Extract the (X, Y) coordinate from the center of the cell holding the provided text.  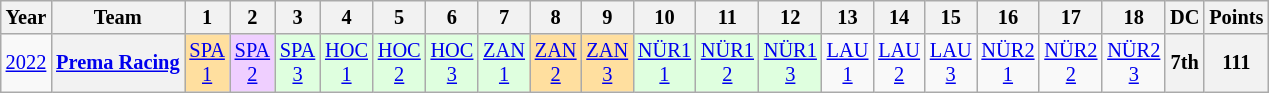
11 (728, 17)
NÜR11 (664, 63)
LAU3 (951, 63)
17 (1070, 17)
Year (26, 17)
7th (1184, 63)
Points (1236, 17)
9 (607, 17)
2 (252, 17)
2022 (26, 63)
ZAN2 (556, 63)
NÜR13 (790, 63)
16 (1008, 17)
8 (556, 17)
DC (1184, 17)
LAU2 (899, 63)
7 (504, 17)
SPA1 (206, 63)
15 (951, 17)
SPA2 (252, 63)
14 (899, 17)
NÜR12 (728, 63)
111 (1236, 63)
3 (298, 17)
HOC1 (346, 63)
13 (848, 17)
18 (1134, 17)
SPA3 (298, 63)
5 (400, 17)
6 (452, 17)
10 (664, 17)
HOC2 (400, 63)
NÜR22 (1070, 63)
Prema Racing (118, 63)
4 (346, 17)
HOC3 (452, 63)
NÜR23 (1134, 63)
1 (206, 17)
NÜR21 (1008, 63)
ZAN1 (504, 63)
LAU1 (848, 63)
12 (790, 17)
Team (118, 17)
ZAN3 (607, 63)
